Return (x, y) of the center of cell containing provided text 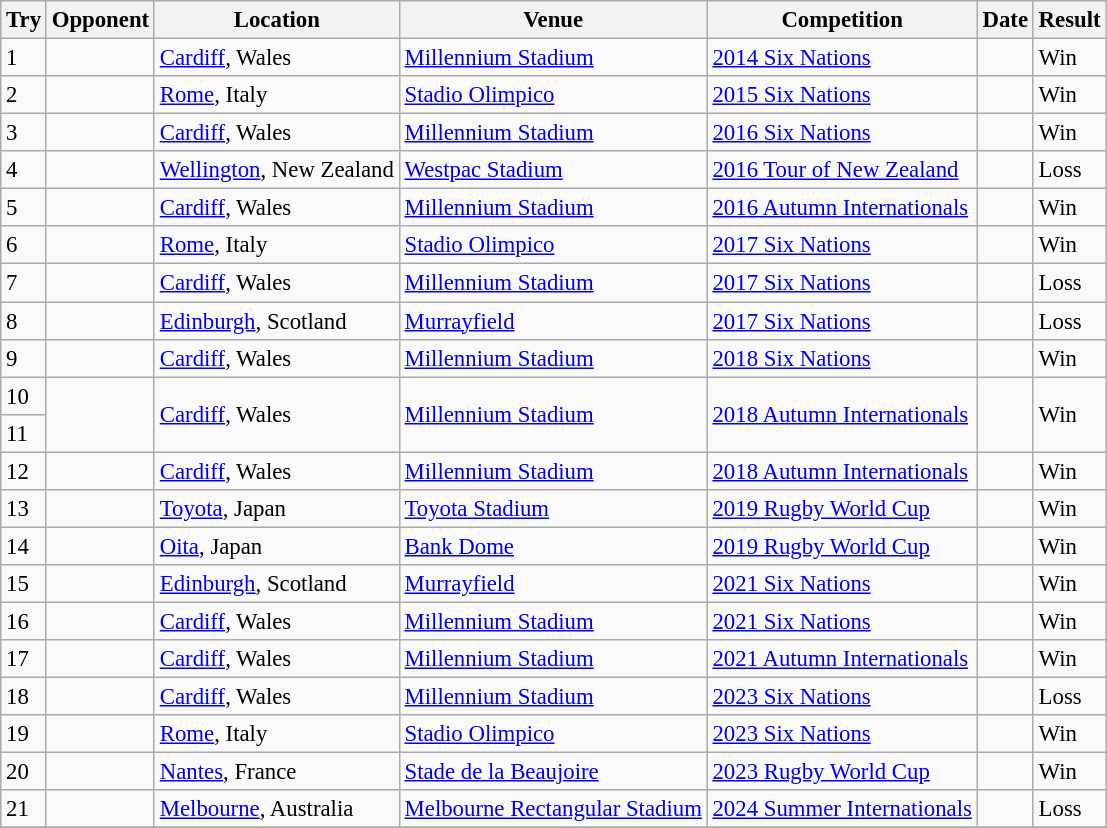
18 (24, 697)
Date (1005, 20)
Bank Dome (553, 546)
Opponent (100, 20)
6 (24, 245)
12 (24, 471)
7 (24, 283)
Competition (842, 20)
2016 Autumn Internationals (842, 208)
2 (24, 95)
2016 Tour of New Zealand (842, 170)
2018 Six Nations (842, 358)
2021 Autumn Internationals (842, 659)
2023 Rugby World Cup (842, 772)
2014 Six Nations (842, 58)
4 (24, 170)
Oita, Japan (276, 546)
Melbourne, Australia (276, 809)
8 (24, 321)
11 (24, 433)
16 (24, 621)
Try (24, 20)
Result (1070, 20)
15 (24, 584)
2015 Six Nations (842, 95)
Melbourne Rectangular Stadium (553, 809)
1 (24, 58)
9 (24, 358)
20 (24, 772)
2016 Six Nations (842, 133)
Stade de la Beaujoire (553, 772)
13 (24, 509)
Venue (553, 20)
Nantes, France (276, 772)
Location (276, 20)
14 (24, 546)
3 (24, 133)
5 (24, 208)
Wellington, New Zealand (276, 170)
2024 Summer Internationals (842, 809)
19 (24, 734)
10 (24, 396)
Westpac Stadium (553, 170)
Toyota Stadium (553, 509)
Toyota, Japan (276, 509)
17 (24, 659)
21 (24, 809)
